Detect which cell encompasses the target text, then output its (x, y) center coordinate. 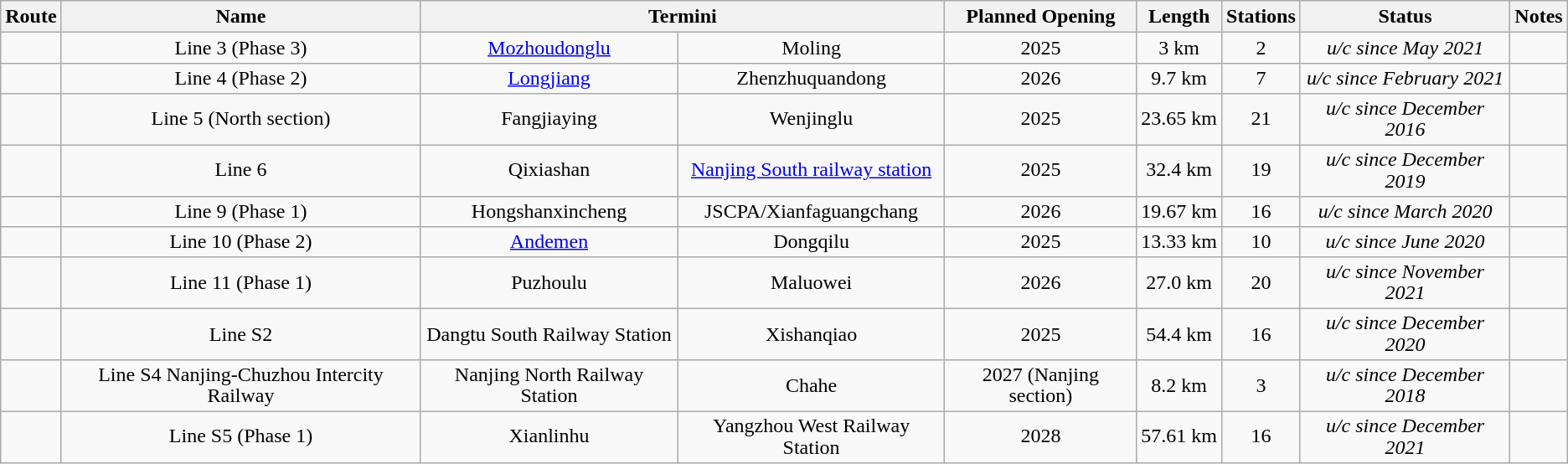
Route (31, 17)
Wenjinglu (811, 119)
Nanjing North Railway Station (549, 385)
54.4 km (1179, 333)
57.61 km (1179, 437)
32.4 km (1179, 171)
9.7 km (1179, 78)
Name (241, 17)
Mozhoudonglu (549, 48)
Moling (811, 48)
27.0 km (1179, 283)
21 (1261, 119)
u/c since May 2021 (1406, 48)
Line 3 (Phase 3) (241, 48)
u/c since March 2020 (1406, 211)
JSCPA/Xianfaguangchang (811, 211)
Line 10 (Phase 2) (241, 241)
Longjiang (549, 78)
Qixiashan (549, 171)
23.65 km (1179, 119)
2027 (Nanjing section) (1040, 385)
8.2 km (1179, 385)
19.67 km (1179, 211)
u/c since December 2019 (1406, 171)
u/c since June 2020 (1406, 241)
Stations (1261, 17)
Line S4 Nanjing-Chuzhou Intercity Railway (241, 385)
Zhenzhuquandong (811, 78)
Chahe (811, 385)
Line S5 (Phase 1) (241, 437)
Line 5 (North section) (241, 119)
2 (1261, 48)
3 km (1179, 48)
Andemen (549, 241)
Line 11 (Phase 1) (241, 283)
19 (1261, 171)
Dangtu South Railway Station (549, 333)
20 (1261, 283)
u/c since February 2021 (1406, 78)
3 (1261, 385)
Line 4 (Phase 2) (241, 78)
Length (1179, 17)
Termini (683, 17)
u/c since December 2020 (1406, 333)
Xianlinhu (549, 437)
Hongshanxincheng (549, 211)
Puzhoulu (549, 283)
Line S2 (241, 333)
7 (1261, 78)
Status (1406, 17)
Maluowei (811, 283)
10 (1261, 241)
Yangzhou West Railway Station (811, 437)
Planned Opening (1040, 17)
2028 (1040, 437)
Dongqilu (811, 241)
Nanjing South railway station (811, 171)
u/c since December 2016 (1406, 119)
Notes (1539, 17)
13.33 km (1179, 241)
u/c since December 2018 (1406, 385)
Fangjiaying (549, 119)
Line 6 (241, 171)
u/c since December 2021 (1406, 437)
Line 9 (Phase 1) (241, 211)
Xishanqiao (811, 333)
u/c since November 2021 (1406, 283)
